Capture the cell that displays the provided text and extract its [X, Y] central coordinate. 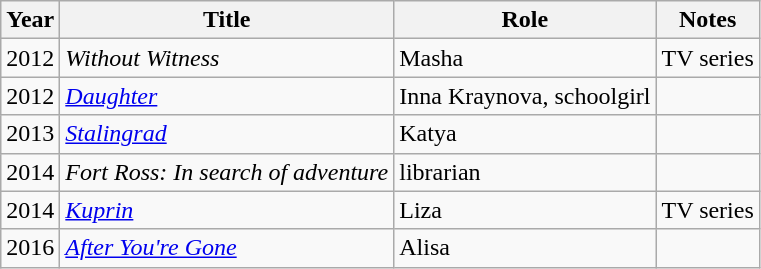
Role [525, 20]
2016 [30, 248]
Katya [525, 134]
Inna Kraynova, schoolgirl [525, 96]
Notes [708, 20]
Year [30, 20]
Stalingrad [227, 134]
Daughter [227, 96]
Title [227, 20]
2013 [30, 134]
Liza [525, 210]
Kuprin [227, 210]
Alisa [525, 248]
Without Witness [227, 58]
librarian [525, 172]
After You're Gone [227, 248]
Masha [525, 58]
Fort Ross: In search of adventure [227, 172]
